From the cell containing the given text, extract its center point as (x, y) coordinate. 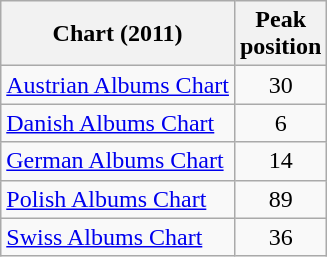
Danish Albums Chart (118, 123)
Peakposition (280, 34)
Polish Albums Chart (118, 199)
89 (280, 199)
Austrian Albums Chart (118, 85)
German Albums Chart (118, 161)
Swiss Albums Chart (118, 237)
6 (280, 123)
30 (280, 85)
36 (280, 237)
14 (280, 161)
Chart (2011) (118, 34)
